Identify which cell holds the provided text, then report its (x, y) central coordinate. 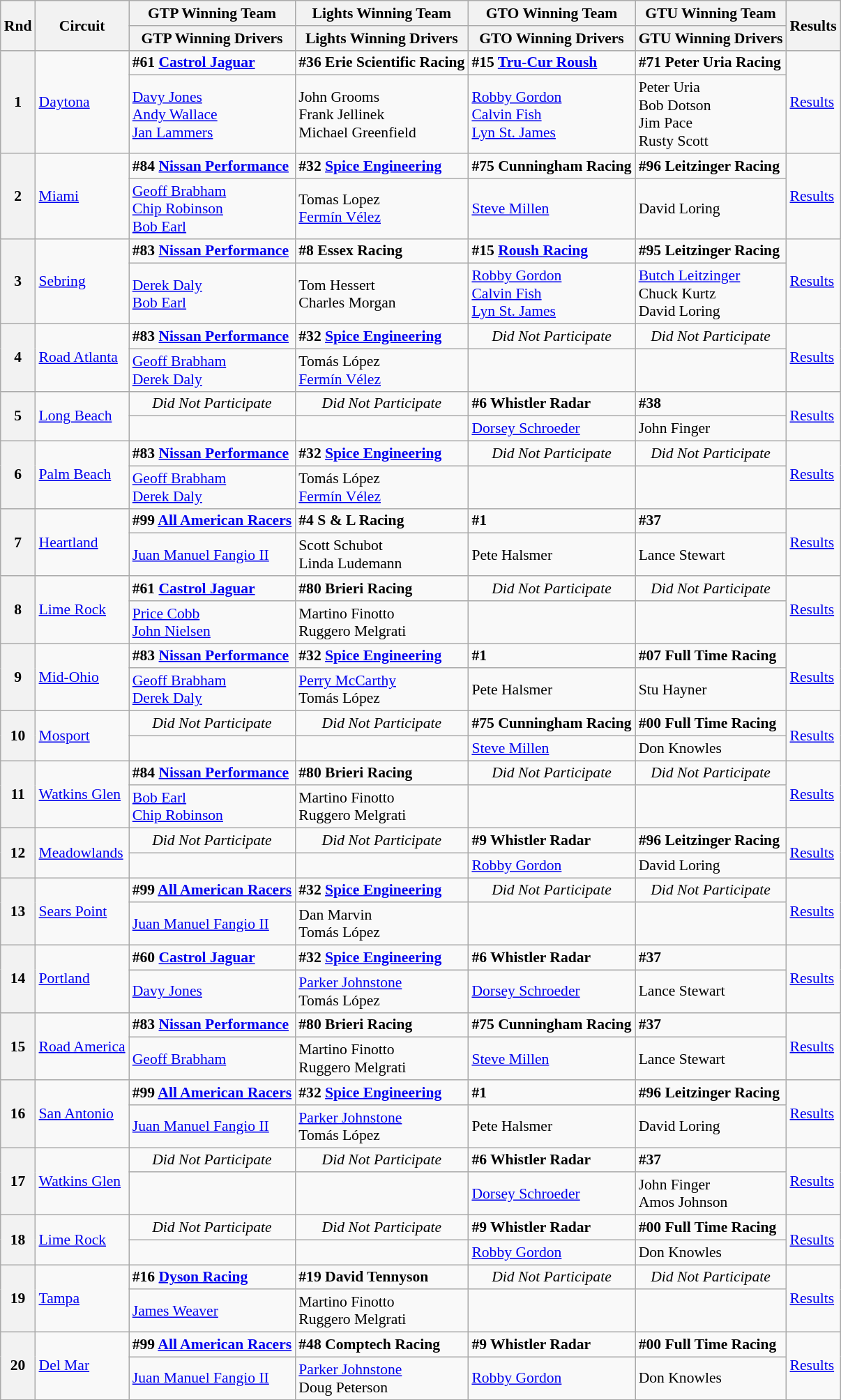
Perry McCarthy Tomás López (381, 690)
Daytona (82, 102)
#07 Full Time Racing (711, 656)
Geoff Brabham (212, 1058)
Tomas Lopez Fermín Vélez (381, 209)
Davy Jones Andy Wallace Jan Lammers (212, 114)
#4 S & L Racing (381, 521)
Road America (82, 1046)
GTO Winning Drivers (551, 38)
15 (18, 1046)
12 (18, 853)
Road Atlanta (82, 358)
Geoff Brabham Chip Robinson Bob Earl (212, 209)
GTO Winning Team (551, 13)
#71 Peter Uria Racing (711, 63)
Davy Jones (212, 991)
Del Mar (82, 1367)
17 (18, 1181)
#16 Dyson Racing (212, 1277)
Lights Winning Drivers (381, 38)
Derek Daly Bob Earl (212, 294)
Bob Earl Chip Robinson (212, 807)
Heartland (82, 542)
Dan Marvin Tomás López (381, 925)
7 (18, 542)
1 (18, 102)
Miami (82, 196)
#19 David Tennyson (381, 1277)
3 (18, 281)
Tampa (82, 1298)
GTP Winning Team (212, 13)
13 (18, 912)
Mosport (82, 736)
Tom Hessert Charles Morgan (381, 294)
Portland (82, 979)
Sebring (82, 281)
#8 Essex Racing (381, 251)
20 (18, 1367)
#15 Roush Racing (551, 251)
Peter Uria Bob Dotson Jim Pace Rusty Scott (711, 114)
4 (18, 358)
GTP Winning Drivers (212, 38)
#60 Castrol Jaguar (212, 958)
Mid-Ohio (82, 678)
Meadowlands (82, 853)
16 (18, 1114)
#38 (711, 404)
#36 Erie Scientific Racing (381, 63)
Sears Point (82, 912)
GTU Winning Team (711, 13)
San Antonio (82, 1114)
19 (18, 1298)
14 (18, 979)
#48 Comptech Racing (381, 1345)
Palm Beach (82, 475)
Parker Johnstone Doug Peterson (381, 1378)
11 (18, 795)
James Weaver (212, 1311)
10 (18, 736)
2 (18, 196)
8 (18, 609)
6 (18, 475)
John Finger Amos Johnson (711, 1194)
Lights Winning Team (381, 13)
Price Cobb John Nielsen (212, 622)
#95 Leitzinger Racing (711, 251)
9 (18, 678)
5 (18, 416)
Long Beach (82, 416)
GTU Winning Drivers (711, 38)
Butch Leitzinger Chuck Kurtz David Loring (711, 294)
Rnd (18, 25)
John Grooms Frank Jellinek Michael Greenfield (381, 114)
Stu Hayner (711, 690)
Scott Schubot Linda Ludemann (381, 555)
18 (18, 1240)
#15 Tru-Cur Roush (551, 63)
Circuit (82, 25)
John Finger (711, 429)
